Scan for the cell matching the given text and deliver its (x, y) coordinate at center. 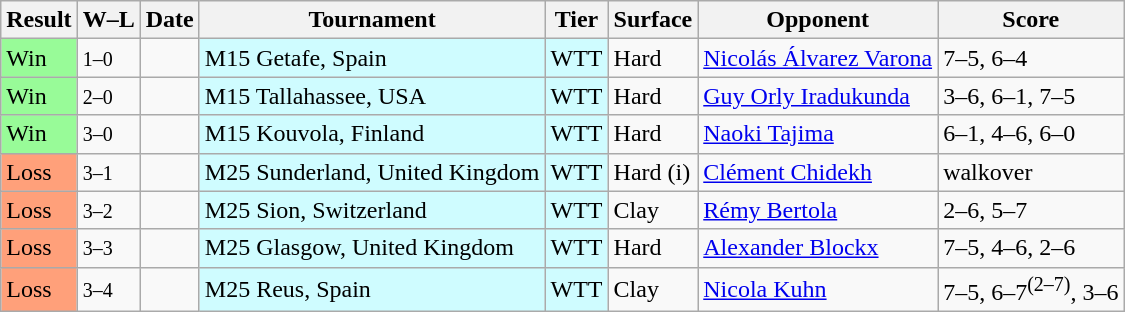
Tier (576, 20)
3–0 (108, 134)
Guy Orly Iradukunda (818, 96)
M15 Tallahassee, USA (372, 96)
Opponent (818, 20)
M15 Getafe, Spain (372, 58)
M25 Sunderland, United Kingdom (372, 172)
7–5, 6–7(2–7), 3–6 (1031, 290)
M25 Glasgow, United Kingdom (372, 248)
Naoki Tajima (818, 134)
Date (170, 20)
3–1 (108, 172)
Tournament (372, 20)
Rémy Bertola (818, 210)
M25 Sion, Switzerland (372, 210)
3–2 (108, 210)
Alexander Blockx (818, 248)
7–5, 6–4 (1031, 58)
M15 Kouvola, Finland (372, 134)
Hard (i) (653, 172)
1–0 (108, 58)
Result (39, 20)
Nicolás Álvarez Varona (818, 58)
Nicola Kuhn (818, 290)
6–1, 4–6, 6–0 (1031, 134)
Score (1031, 20)
3–4 (108, 290)
3–3 (108, 248)
Clément Chidekh (818, 172)
M25 Reus, Spain (372, 290)
2–0 (108, 96)
2–6, 5–7 (1031, 210)
walkover (1031, 172)
3–6, 6–1, 7–5 (1031, 96)
W–L (108, 20)
7–5, 4–6, 2–6 (1031, 248)
Surface (653, 20)
